Output the [x, y] coordinate of the center of the cell containing the given text.  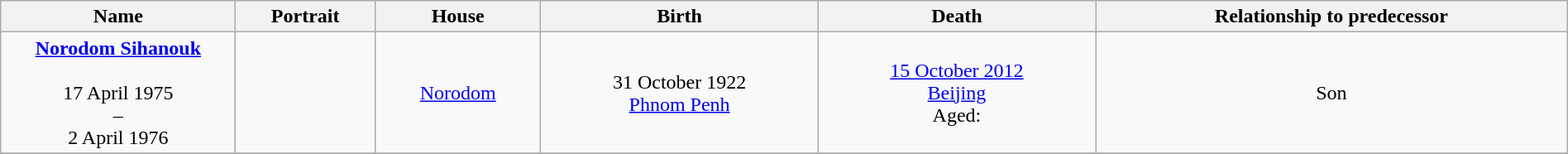
31 October 1922Phnom Penh [680, 93]
Portrait [306, 17]
Death [956, 17]
Son [1331, 93]
House [457, 17]
Birth [680, 17]
Relationship to predecessor [1331, 17]
Norodom [457, 93]
Norodom Sihanouk17 April 1975–2 April 1976 [118, 93]
Name [118, 17]
15 October 2012BeijingAged: [956, 93]
